Search for the cell housing the specified text and yield its (X, Y) center coordinate. 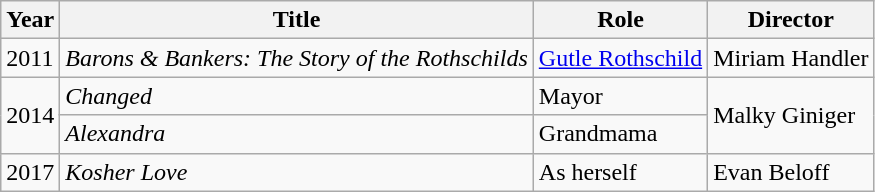
2017 (30, 172)
Kosher Love (296, 172)
Title (296, 20)
2014 (30, 115)
Role (620, 20)
Grandmama (620, 134)
Malky Giniger (791, 115)
Changed (296, 96)
Director (791, 20)
Barons & Bankers: The Story of the Rothschilds (296, 58)
As herself (620, 172)
Mayor (620, 96)
Gutle Rothschild (620, 58)
Evan Beloff (791, 172)
Year (30, 20)
Alexandra (296, 134)
Miriam Handler (791, 58)
2011 (30, 58)
